From the cell containing the given text, extract its center point as (X, Y) coordinate. 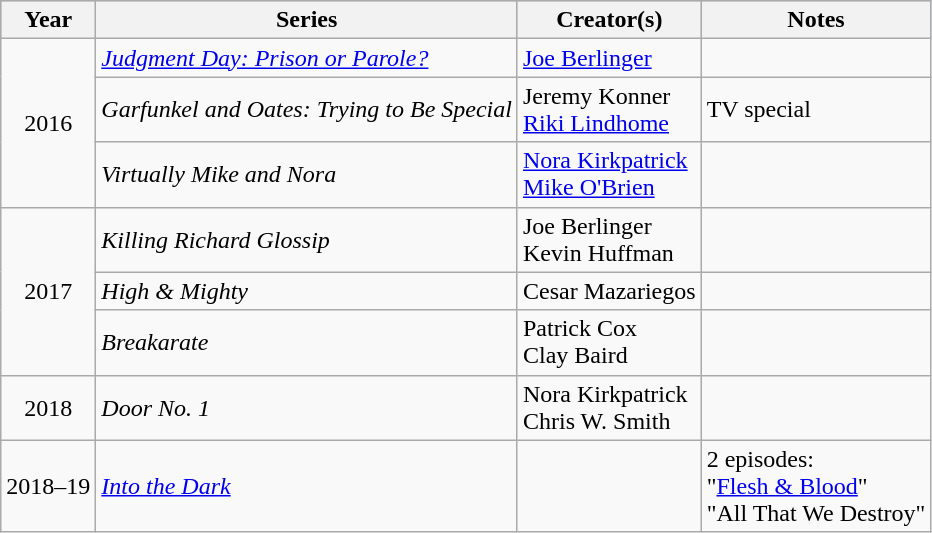
Nora Kirkpatrick Chris W. Smith (609, 408)
Cesar Mazariegos (609, 291)
Year (48, 20)
Judgment Day: Prison or Parole? (307, 58)
2018 (48, 408)
2016 (48, 123)
Breakarate (307, 342)
Door No. 1 (307, 408)
Joe Berlinger (609, 58)
Notes (816, 20)
Virtually Mike and Nora (307, 174)
Into the Dark (307, 486)
2 episodes:"Flesh & Blood""All That We Destroy" (816, 486)
2017 (48, 291)
TV special (816, 110)
Creator(s) (609, 20)
High & Mighty (307, 291)
Nora KirkpatrickMike O'Brien (609, 174)
Garfunkel and Oates: Trying to Be Special (307, 110)
Patrick CoxClay Baird (609, 342)
2018–19 (48, 486)
Killing Richard Glossip (307, 240)
Series (307, 20)
Jeremy KonnerRiki Lindhome (609, 110)
Joe BerlingerKevin Huffman (609, 240)
